Scan for the cell matching the given text and deliver its [X, Y] coordinate at center. 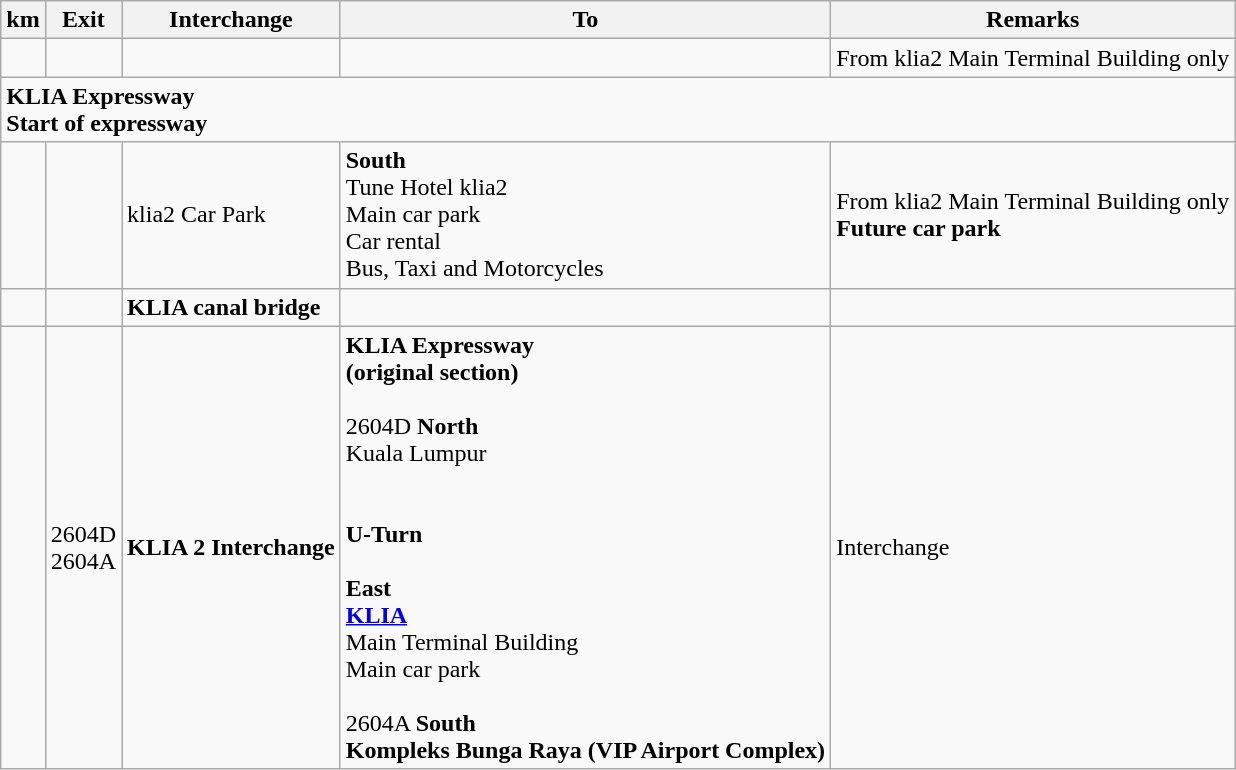
SouthTune Hotel klia2 Main car parkCar rental Bus, Taxi and Motorcycles [585, 215]
Exit [83, 20]
KLIA ExpresswayStart of expressway [618, 110]
Remarks [1033, 20]
From klia2 Main Terminal Building onlyFuture car park [1033, 215]
From klia2 Main Terminal Building only [1033, 58]
km [23, 20]
KLIA 2 Interchange [232, 548]
KLIA canal bridge [232, 307]
2604D2604A [83, 548]
klia2 Car Park [232, 215]
To [585, 20]
